Return (x, y) of the center of cell containing provided text 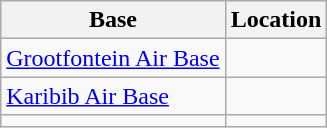
Base (113, 20)
Karibib Air Base (113, 96)
Location (276, 20)
Grootfontein Air Base (113, 58)
